For the text-containing cell, return its midpoint in [X, Y] coordinate format. 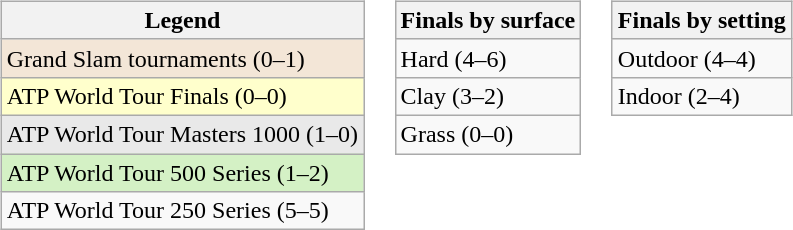
ATP World Tour 250 Series (5–5) [182, 211]
Finals by setting [702, 20]
Finals by surface [488, 20]
Hard (4–6) [488, 58]
ATP World Tour Finals (0–0) [182, 96]
Indoor (2–4) [702, 96]
Outdoor (4–4) [702, 58]
Grass (0–0) [488, 134]
Legend [182, 20]
ATP World Tour Masters 1000 (1–0) [182, 134]
Grand Slam tournaments (0–1) [182, 58]
Clay (3–2) [488, 96]
ATP World Tour 500 Series (1–2) [182, 173]
